For the text-containing cell, return its midpoint in (x, y) coordinate format. 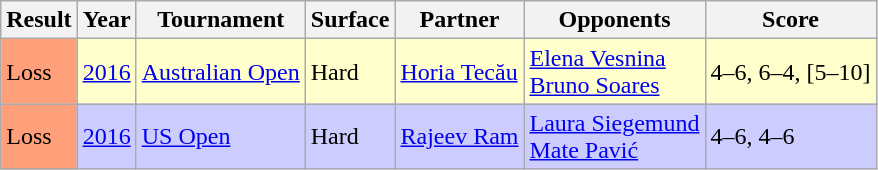
Tournament (220, 20)
Opponents (614, 20)
Rajeev Ram (460, 136)
Australian Open (220, 72)
Horia Tecău (460, 72)
Partner (460, 20)
Year (106, 20)
Result (39, 20)
4–6, 4–6 (790, 136)
4–6, 6–4, [5–10] (790, 72)
US Open (220, 136)
Elena Vesnina Bruno Soares (614, 72)
Score (790, 20)
Surface (350, 20)
Laura Siegemund Mate Pavić (614, 136)
